Return the (X, Y) coordinate for the center point of the cell that contains the specified text.  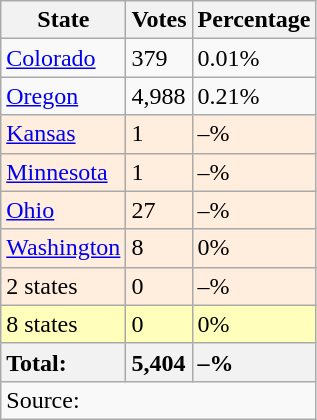
Ohio (64, 210)
Votes (159, 20)
8 (159, 248)
8 states (64, 324)
27 (159, 210)
Kansas (64, 134)
0.01% (254, 58)
Total: (64, 362)
Source: (158, 400)
Oregon (64, 96)
Colorado (64, 58)
0.21% (254, 96)
379 (159, 58)
Minnesota (64, 172)
Washington (64, 248)
5,404 (159, 362)
4,988 (159, 96)
State (64, 20)
Percentage (254, 20)
2 states (64, 286)
